Determine the (x, y) coordinate at the center of the cell enclosing the given text.  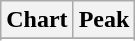
Chart (37, 20)
Peak (104, 20)
